From the cell containing the given text, extract its center point as (x, y) coordinate. 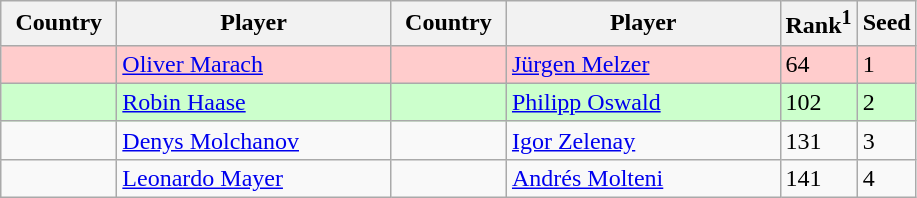
2 (886, 102)
1 (886, 64)
Robin Haase (254, 102)
Oliver Marach (254, 64)
Seed (886, 24)
3 (886, 140)
64 (818, 64)
Leonardo Mayer (254, 178)
4 (886, 178)
131 (818, 140)
Rank1 (818, 24)
Igor Zelenay (643, 140)
Andrés Molteni (643, 178)
141 (818, 178)
Jürgen Melzer (643, 64)
102 (818, 102)
Philipp Oswald (643, 102)
Denys Molchanov (254, 140)
